Return the (X, Y) coordinate for the center point of the cell that contains the specified text.  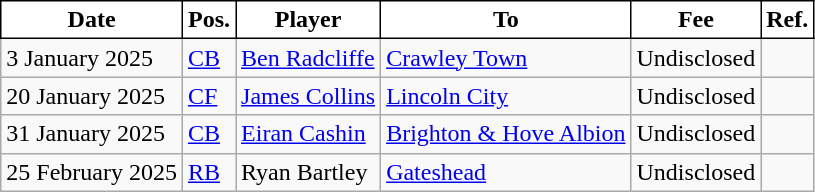
Ben Radcliffe (308, 58)
Date (92, 20)
RB (208, 172)
Gateshead (506, 172)
Crawley Town (506, 58)
Fee (696, 20)
Pos. (208, 20)
Eiran Cashin (308, 134)
3 January 2025 (92, 58)
Lincoln City (506, 96)
25 February 2025 (92, 172)
To (506, 20)
Ryan Bartley (308, 172)
31 January 2025 (92, 134)
Brighton & Hove Albion (506, 134)
CF (208, 96)
Ref. (788, 20)
20 January 2025 (92, 96)
James Collins (308, 96)
Player (308, 20)
